Scan for the cell matching the given text and deliver its (x, y) coordinate at center. 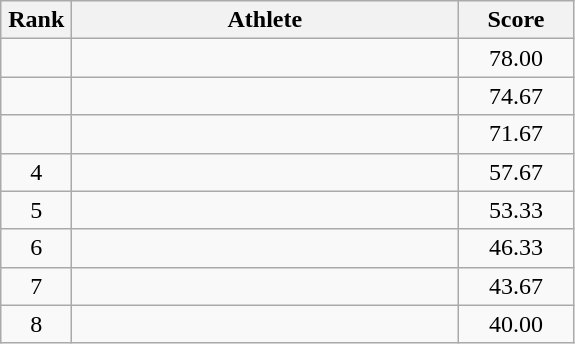
71.67 (516, 134)
Athlete (265, 20)
74.67 (516, 96)
57.67 (516, 172)
6 (36, 248)
8 (36, 324)
43.67 (516, 286)
46.33 (516, 248)
Score (516, 20)
4 (36, 172)
53.33 (516, 210)
40.00 (516, 324)
5 (36, 210)
78.00 (516, 58)
7 (36, 286)
Rank (36, 20)
